Return [x, y] of the center of cell containing provided text 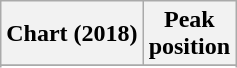
Peak position [189, 34]
Chart (2018) [72, 34]
